Search for the cell housing the specified text and yield its [x, y] center coordinate. 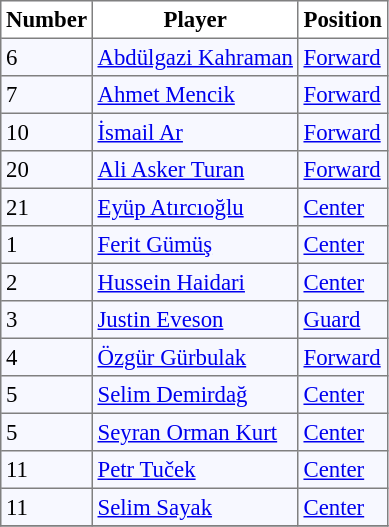
Selim Sayak [195, 507]
21 [47, 207]
Özgür Gürbulak [195, 357]
Player [195, 20]
1 [47, 245]
4 [47, 357]
Guard [342, 320]
3 [47, 320]
20 [47, 170]
Number [47, 20]
Ali Asker Turan [195, 170]
2 [47, 282]
Abdülgazi Kahraman [195, 57]
Ahmet Mencik [195, 95]
7 [47, 95]
Ferit Gümüş [195, 245]
Hussein Haidari [195, 282]
Justin Eveson [195, 320]
6 [47, 57]
Petr Tuček [195, 470]
Position [342, 20]
İsmail Ar [195, 132]
10 [47, 132]
Eyüp Atırcıoğlu [195, 207]
Seyran Orman Kurt [195, 432]
Selim Demirdağ [195, 395]
